Detect which cell encompasses the target text, then output its [x, y] center coordinate. 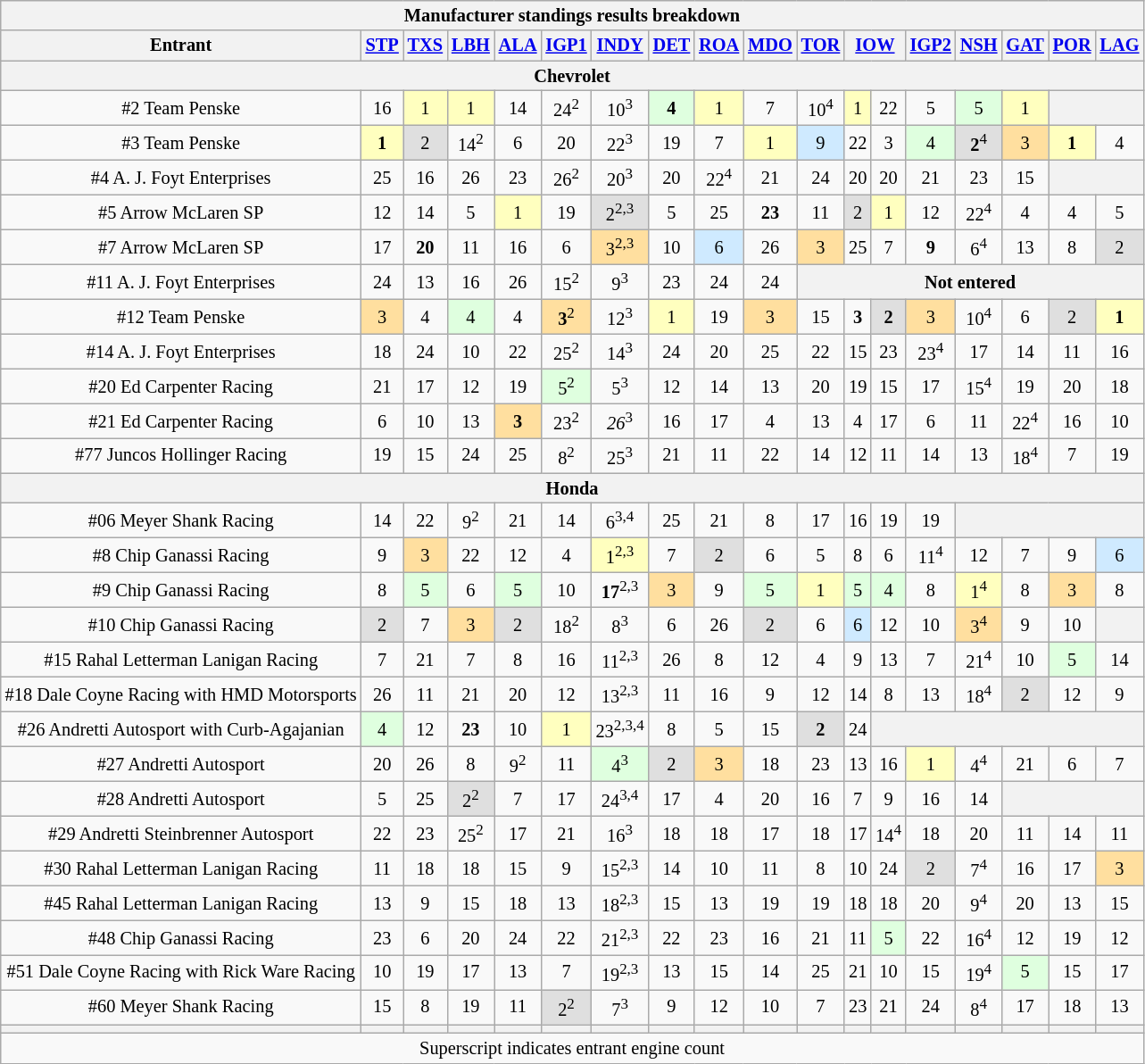
INDY [620, 46]
GAT [1025, 46]
132,3 [620, 694]
203 [620, 177]
214 [979, 659]
44 [979, 764]
154 [979, 386]
234 [931, 352]
Manufacturer standings results breakdown [573, 15]
263 [620, 421]
83 [620, 625]
103 [620, 107]
32 [566, 316]
Not entered [971, 282]
32,3 [620, 246]
#9 Chip Ganassi Racing [181, 589]
144 [889, 834]
#2 Team Penske [181, 107]
#5 Arrow McLaren SP [181, 212]
ROA [719, 46]
#10 Chip Ganassi Racing [181, 625]
194 [979, 973]
73 [620, 1007]
93 [620, 282]
#8 Chip Ganassi Racing [181, 555]
IGP1 [566, 46]
164 [979, 937]
12,3 [620, 555]
112,3 [620, 659]
34 [979, 625]
243,4 [620, 798]
142 [471, 143]
#27 Andretti Autosport [181, 764]
223 [620, 143]
#48 Chip Ganassi Racing [181, 937]
#20 Ed Carpenter Racing [181, 386]
TOR [821, 46]
IGP2 [931, 46]
#11 A. J. Foyt Enterprises [181, 282]
#45 Rahal Letterman Lanigan Racing [181, 903]
#51 Dale Coyne Racing with Rick Ware Racing [181, 973]
NSH [979, 46]
STP [382, 46]
63,4 [620, 520]
123 [620, 316]
172,3 [620, 589]
#4 A. J. Foyt Enterprises [181, 177]
MDO [770, 46]
152,3 [620, 868]
182,3 [620, 903]
#26 Andretti Autosport with Curb-Agajanian [181, 728]
Entrant [181, 46]
DET [672, 46]
#28 Andretti Autosport [181, 798]
#18 Dale Coyne Racing with HMD Motorsports [181, 694]
52 [566, 386]
#14 A. J. Foyt Enterprises [181, 352]
LBH [471, 46]
Superscript indicates entrant engine count [573, 1048]
64 [979, 246]
212,3 [620, 937]
Chevrolet [573, 76]
74 [979, 868]
#29 Andretti Steinbrenner Autosport [181, 834]
43 [620, 764]
253 [620, 455]
163 [620, 834]
POR [1073, 46]
192,3 [620, 973]
#06 Meyer Shank Racing [181, 520]
IOW [875, 46]
262 [566, 177]
232,3,4 [620, 728]
84 [979, 1007]
#30 Rahal Letterman Lanigan Racing [181, 868]
232 [566, 421]
182 [566, 625]
94 [979, 903]
114 [931, 555]
#15 Rahal Letterman Lanigan Racing [181, 659]
82 [566, 455]
#7 Arrow McLaren SP [181, 246]
#77 Juncos Hollinger Racing [181, 455]
#21 Ed Carpenter Racing [181, 421]
#60 Meyer Shank Racing [181, 1007]
LAG [1119, 46]
TXS [425, 46]
242 [566, 107]
53 [620, 386]
143 [620, 352]
22,3 [620, 212]
#12 Team Penske [181, 316]
#3 Team Penske [181, 143]
ALA [518, 46]
Honda [573, 488]
152 [566, 282]
